Output the (x, y) coordinate of the center of the cell containing the given text.  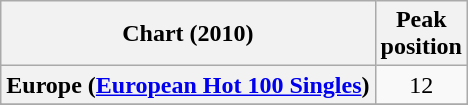
Peakposition (421, 34)
Chart (2010) (188, 34)
Europe (European Hot 100 Singles) (188, 85)
12 (421, 85)
